Find where the given text appears and provide that cell's center as (x, y) coordinate. 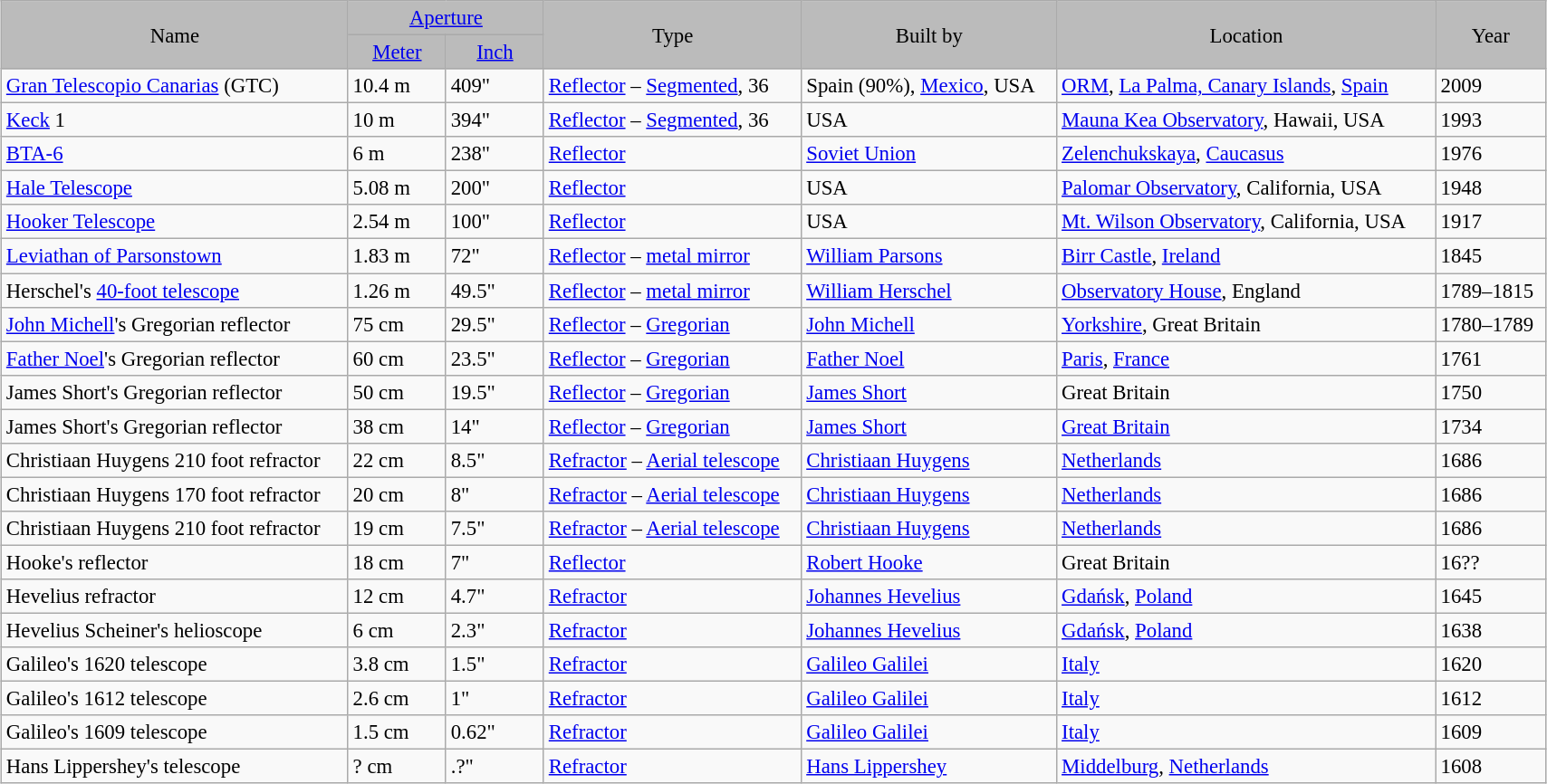
2.6 cm (397, 699)
1750 (1491, 392)
Birr Castle, Ireland (1246, 256)
Father Noel (929, 359)
Name (176, 34)
1645 (1491, 597)
1609 (1491, 732)
8.5" (495, 461)
200" (495, 188)
Christiaan Huygens 170 foot refractor (176, 494)
Yorkshire, Great Britain (1246, 324)
1976 (1491, 154)
16?? (1491, 562)
Zelenchukskaya, Caucasus (1246, 154)
Mauna Kea Observatory, Hawaii, USA (1246, 120)
ORM, La Palma, Canary Islands, Spain (1246, 86)
Hooker Telescope (176, 222)
22 cm (397, 461)
Father Noel's Gregorian reflector (176, 359)
Galileo's 1620 telescope (176, 664)
75 cm (397, 324)
? cm (397, 767)
1.26 m (397, 291)
.?" (495, 767)
72" (495, 256)
1.5 cm (397, 732)
Hooke's reflector (176, 562)
14" (495, 426)
20 cm (397, 494)
5.08 m (397, 188)
1.83 m (397, 256)
7" (495, 562)
1" (495, 699)
38 cm (397, 426)
1780–1789 (1491, 324)
10.4 m (397, 86)
394" (495, 120)
60 cm (397, 359)
6 m (397, 154)
John Michell (929, 324)
1734 (1491, 426)
1608 (1491, 767)
49.5" (495, 291)
1.5" (495, 664)
William Parsons (929, 256)
Location (1246, 34)
12 cm (397, 597)
Palomar Observatory, California, USA (1246, 188)
Keck 1 (176, 120)
Inch (495, 53)
Galileo's 1612 telescope (176, 699)
1917 (1491, 222)
Robert Hooke (929, 562)
2.3" (495, 631)
Hevelius refractor (176, 597)
1761 (1491, 359)
6 cm (397, 631)
29.5" (495, 324)
23.5" (495, 359)
10 m (397, 120)
Hale Telescope (176, 188)
2.54 m (397, 222)
238" (495, 154)
Type (672, 34)
Meter (397, 53)
Soviet Union (929, 154)
50 cm (397, 392)
Hans Lippershey's telescope (176, 767)
Middelburg, Netherlands (1246, 767)
100" (495, 222)
Year (1491, 34)
1845 (1491, 256)
John Michell's Gregorian reflector (176, 324)
409" (495, 86)
4.7" (495, 597)
8" (495, 494)
Built by (929, 34)
Spain (90%), Mexico, USA (929, 86)
1789–1815 (1491, 291)
Leviathan of Parsonstown (176, 256)
Galileo's 1609 telescope (176, 732)
19 cm (397, 529)
1638 (1491, 631)
1948 (1491, 188)
19.5" (495, 392)
1612 (1491, 699)
Paris, France (1246, 359)
Hevelius Scheiner's helioscope (176, 631)
Herschel's 40-foot telescope (176, 291)
Aperture (446, 18)
3.8 cm (397, 664)
Observatory House, England (1246, 291)
1993 (1491, 120)
0.62" (495, 732)
1620 (1491, 664)
Hans Lippershey (929, 767)
2009 (1491, 86)
William Herschel (929, 291)
18 cm (397, 562)
Mt. Wilson Observatory, California, USA (1246, 222)
7.5" (495, 529)
Gran Telescopio Canarias (GTC) (176, 86)
BTA-6 (176, 154)
